Output the (X, Y) coordinate of the center of the cell containing the given text.  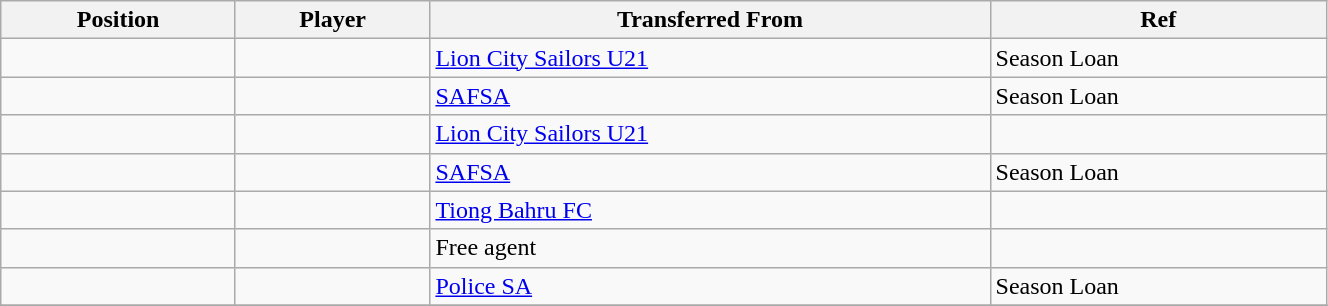
Tiong Bahru FC (710, 210)
Transferred From (710, 20)
Player (332, 20)
Position (118, 20)
Ref (1158, 20)
Police SA (710, 286)
Free agent (710, 248)
